Detect which cell encompasses the target text, then output its (x, y) center coordinate. 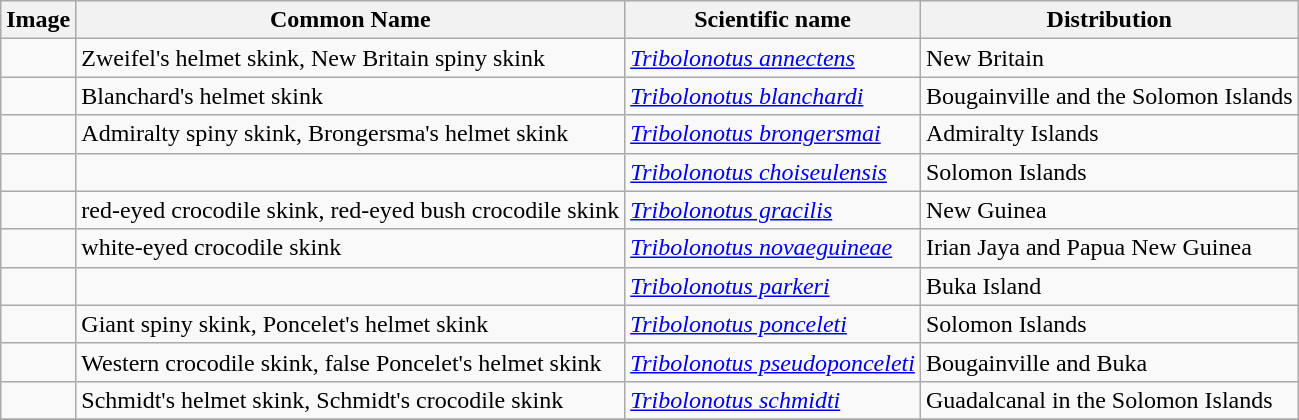
Tribolonotus brongersmai (773, 134)
New Guinea (1109, 210)
Common Name (350, 20)
red-eyed crocodile skink, red-eyed bush crocodile skink (350, 210)
Distribution (1109, 20)
Western crocodile skink, false Poncelet's helmet skink (350, 362)
Tribolonotus blanchardi (773, 96)
Tribolonotus parkeri (773, 286)
Bougainville and the Solomon Islands (1109, 96)
Tribolonotus novaeguineae (773, 248)
Schmidt's helmet skink, Schmidt's crocodile skink (350, 400)
Scientific name (773, 20)
Tribolonotus schmidti (773, 400)
Tribolonotus annectens (773, 58)
Image (38, 20)
white-eyed crocodile skink (350, 248)
Tribolonotus ponceleti (773, 324)
Blanchard's helmet skink (350, 96)
Zweifel's helmet skink, New Britain spiny skink (350, 58)
New Britain (1109, 58)
Tribolonotus choiseulensis (773, 172)
Buka Island (1109, 286)
Giant spiny skink, Poncelet's helmet skink (350, 324)
Admiralty spiny skink, Brongersma's helmet skink (350, 134)
Bougainville and Buka (1109, 362)
Irian Jaya and Papua New Guinea (1109, 248)
Guadalcanal in the Solomon Islands (1109, 400)
Tribolonotus gracilis (773, 210)
Admiralty Islands (1109, 134)
Tribolonotus pseudoponceleti (773, 362)
